Locate the cell with the specified text and output its [X, Y] center coordinate. 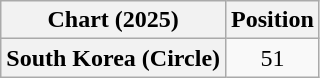
51 [273, 58]
Position [273, 20]
South Korea (Circle) [114, 58]
Chart (2025) [114, 20]
